Extract the [x, y] coordinate from the center of the cell holding the provided text.  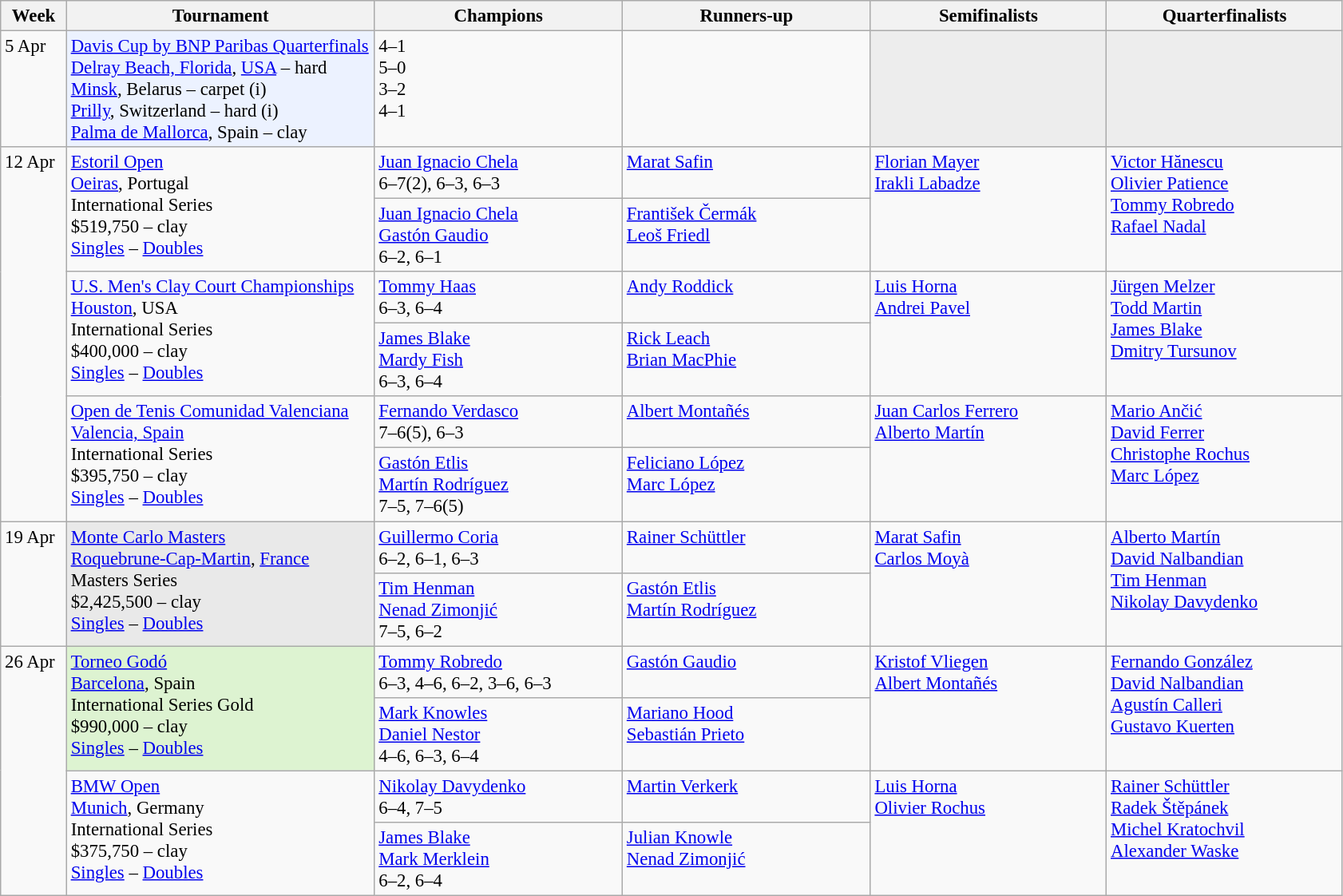
Alberto Martín David Nalbandian Tim Henman Nikolay Davydenko [1225, 584]
Martin Verkerk [747, 797]
Florian Mayer Irakli Labadze [988, 209]
Nikolay Davydenko 6–4, 7–5 [498, 797]
Mariano Hood Sebastián Prieto [747, 734]
Rainer Schüttler Radek Štěpánek Michel Kratochvil Alexander Waske [1225, 833]
Semifinalists [988, 16]
Luis Horna Olivier Rochus [988, 833]
Kristof Vliegen Albert Montañés [988, 708]
František Čermák Leoš Friedl [747, 236]
Marat Safin [747, 172]
Torneo Godó Barcelona, SpainInternational Series Gold$990,000 – clay Singles – Doubles [220, 708]
Tommy Robredo 6–3, 4–6, 6–2, 3–6, 6–3 [498, 672]
Albert Montañés [747, 422]
Marat Safin Carlos Moyà [988, 584]
Gastón Etlis Martín Rodríguez 7–5, 7–6(5) [498, 485]
Quarterfinalists [1225, 16]
Tim Henman Nenad Zimonjić 7–5, 6–2 [498, 609]
Tommy Haas 6–3, 6–4 [498, 297]
Rainer Schüttler [747, 548]
Guillermo Coria 6–2, 6–1, 6–3 [498, 548]
U.S. Men's Clay Court Championships Houston, USAInternational Series$400,000 – clay Singles – Doubles [220, 334]
Champions [498, 16]
Open de Tenis Comunidad Valenciana Valencia, SpainInternational Series$395,750 – clay Singles – Doubles [220, 458]
James Blake Mark Merklein 6–2, 6–4 [498, 859]
Luis Horna Andrei Pavel [988, 334]
Rick Leach Brian MacPhie [747, 360]
Week [34, 16]
Estoril Open Oeiras, PortugalInternational Series$519,750 – clay Singles – Doubles [220, 209]
Feliciano López Marc López [747, 485]
Julian Knowle Nenad Zimonjić [747, 859]
12 Apr [34, 334]
BMW Open Munich, GermanyInternational Series$375,750 – clay Singles – Doubles [220, 833]
Fernando Verdasco 7–6(5), 6–3 [498, 422]
Andy Roddick [747, 297]
Mark Knowles Daniel Nestor 4–6, 6–3, 6–4 [498, 734]
Fernando González David Nalbandian Agustín Calleri Gustavo Kuerten [1225, 708]
5 Apr [34, 89]
Gastón Etlis Martín Rodríguez [747, 609]
19 Apr [34, 584]
Victor Hănescu Olivier Patience Tommy Robredo Rafael Nadal [1225, 209]
Jürgen Melzer Todd Martin James Blake Dmitry Tursunov [1225, 334]
26 Apr [34, 771]
Monte Carlo Masters Roquebrune-Cap-Martin, FranceMasters Series$2,425,500 – clay Singles – Doubles [220, 584]
Juan Ignacio Chela 6–7(2), 6–3, 6–3 [498, 172]
Runners-up [747, 16]
Tournament [220, 16]
Juan Ignacio Chela Gastón Gaudio 6–2, 6–1 [498, 236]
4–1 5–0 3–2 4–1 [498, 89]
Juan Carlos Ferrero Alberto Martín [988, 458]
James Blake Mardy Fish 6–3, 6–4 [498, 360]
Gastón Gaudio [747, 672]
Mario Ančić David Ferrer Christophe Rochus Marc López [1225, 458]
